Determine the (x, y) coordinate at the center of the cell enclosing the given text.  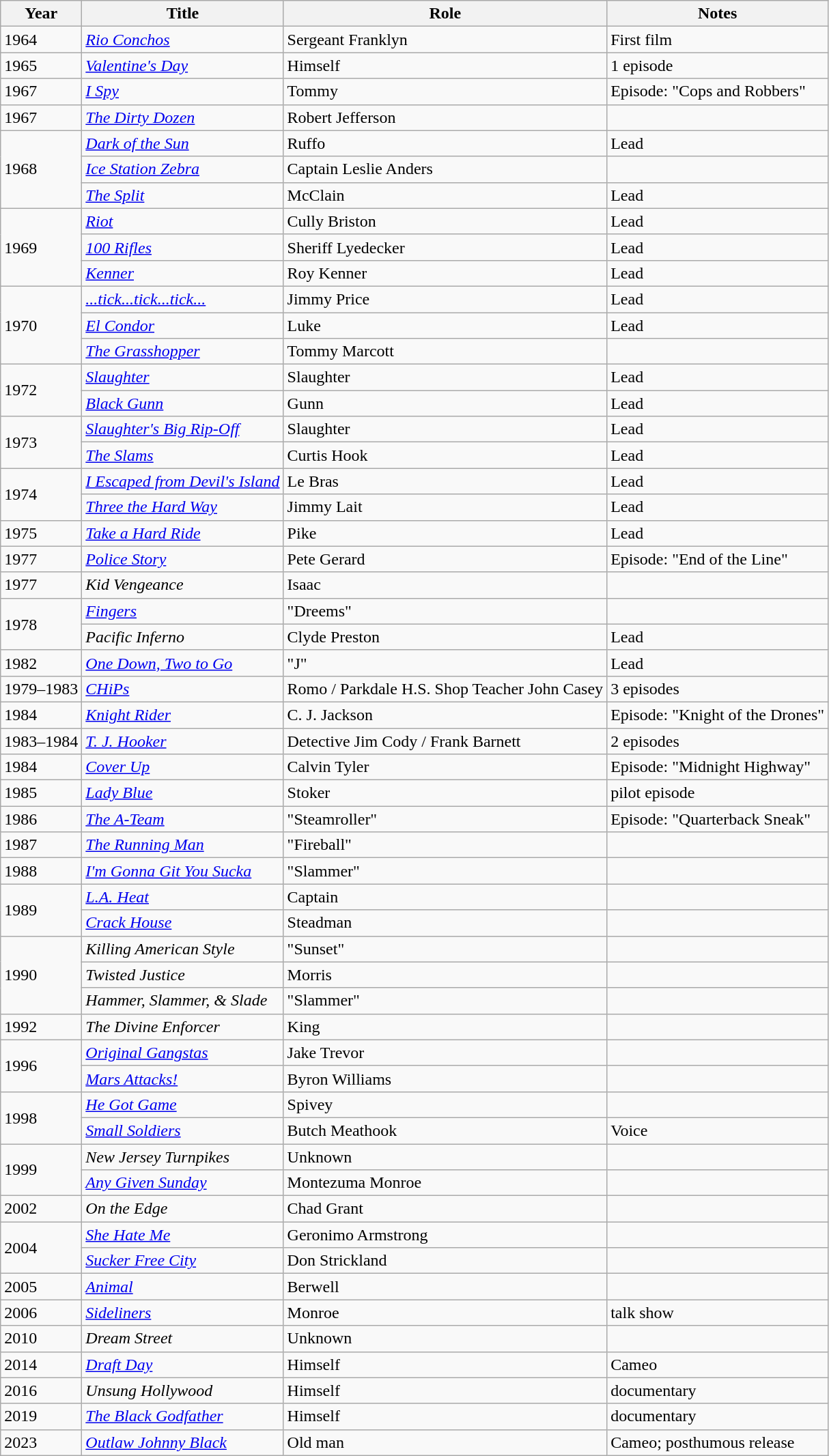
Knight Rider (183, 715)
L.A. Heat (183, 897)
Small Soldiers (183, 1130)
Kid Vengeance (183, 585)
1972 (41, 390)
1968 (41, 169)
1988 (41, 871)
2023 (41, 1442)
Chad Grant (445, 1209)
T. J. Hooker (183, 741)
2004 (41, 1248)
1979–1983 (41, 689)
Original Gangstas (183, 1053)
The Grasshopper (183, 352)
She Hate Me (183, 1235)
Episode: "Knight of the Drones" (718, 715)
El Condor (183, 326)
Le Bras (445, 481)
Hammer, Slammer, & Slade (183, 1001)
Robert Jefferson (445, 117)
Morris (445, 975)
2005 (41, 1287)
Rio Conchos (183, 40)
Curtis Hook (445, 455)
McClain (445, 195)
Calvin Tyler (445, 767)
Animal (183, 1287)
King (445, 1027)
One Down, Two to Go (183, 663)
Old man (445, 1442)
1970 (41, 325)
Slaughter's Big Rip-Off (183, 429)
Any Given Sunday (183, 1183)
Dark of the Sun (183, 143)
...tick...tick...tick... (183, 299)
Sucker Free City (183, 1261)
Cully Briston (445, 221)
1975 (41, 533)
Sideliners (183, 1313)
Three the Hard Way (183, 507)
Geronimo Armstrong (445, 1235)
Pacific Inferno (183, 637)
C. J. Jackson (445, 715)
1992 (41, 1027)
1974 (41, 494)
Don Strickland (445, 1261)
On the Edge (183, 1209)
1999 (41, 1170)
1982 (41, 663)
Berwell (445, 1287)
Killing American Style (183, 949)
Cameo (718, 1365)
Episode: "Midnight Highway" (718, 767)
Ruffo (445, 143)
Episode: "Cops and Robbers" (718, 91)
2002 (41, 1209)
New Jersey Turnpikes (183, 1157)
The Split (183, 195)
The Dirty Dozen (183, 117)
1 episode (718, 66)
The Running Man (183, 845)
Episode: "Quarterback Sneak" (718, 819)
"Steamroller" (445, 819)
Take a Hard Ride (183, 533)
"Fireball" (445, 845)
Police Story (183, 559)
2 episodes (718, 741)
"Dreems" (445, 611)
Jake Trevor (445, 1053)
I Escaped from Devil's Island (183, 481)
Draft Day (183, 1365)
Valentine's Day (183, 66)
Montezuma Monroe (445, 1183)
1986 (41, 819)
Kenner (183, 273)
2006 (41, 1313)
Title (183, 14)
1965 (41, 66)
Jimmy Lait (445, 507)
1973 (41, 442)
Episode: "End of the Line" (718, 559)
1989 (41, 910)
Clyde Preston (445, 637)
3 episodes (718, 689)
1987 (41, 845)
Crack House (183, 923)
Outlaw Johnny Black (183, 1442)
Cover Up (183, 767)
1969 (41, 247)
2016 (41, 1390)
Unsung Hollywood (183, 1390)
The Slams (183, 455)
I'm Gonna Git You Sucka (183, 871)
Year (41, 14)
Tommy (445, 91)
Jimmy Price (445, 299)
Butch Meathook (445, 1130)
Captain (445, 897)
1985 (41, 793)
2019 (41, 1416)
Riot (183, 221)
Dream Street (183, 1339)
Notes (718, 14)
I Spy (183, 91)
2010 (41, 1339)
talk show (718, 1313)
Tommy Marcott (445, 352)
Sergeant Franklyn (445, 40)
Mars Attacks! (183, 1079)
Byron Williams (445, 1079)
Steadman (445, 923)
Fingers (183, 611)
1983–1984 (41, 741)
The Black Godfather (183, 1416)
Twisted Justice (183, 975)
Roy Kenner (445, 273)
The A-Team (183, 819)
100 Rifles (183, 247)
Pike (445, 533)
1998 (41, 1117)
Captain Leslie Anders (445, 169)
The Divine Enforcer (183, 1027)
Romo / Parkdale H.S. Shop Teacher John Casey (445, 689)
CHiPs (183, 689)
Monroe (445, 1313)
1964 (41, 40)
2014 (41, 1365)
Voice (718, 1130)
1990 (41, 975)
Spivey (445, 1104)
Sheriff Lyedecker (445, 247)
Black Gunn (183, 403)
First film (718, 40)
Gunn (445, 403)
Cameo; posthumous release (718, 1442)
Luke (445, 326)
"J" (445, 663)
Detective Jim Cody / Frank Barnett (445, 741)
Pete Gerard (445, 559)
pilot episode (718, 793)
Lady Blue (183, 793)
1996 (41, 1066)
Stoker (445, 793)
"Sunset" (445, 949)
Ice Station Zebra (183, 169)
1978 (41, 624)
Role (445, 14)
He Got Game (183, 1104)
Isaac (445, 585)
